Identify which cell holds the provided text, then report its [X, Y] central coordinate. 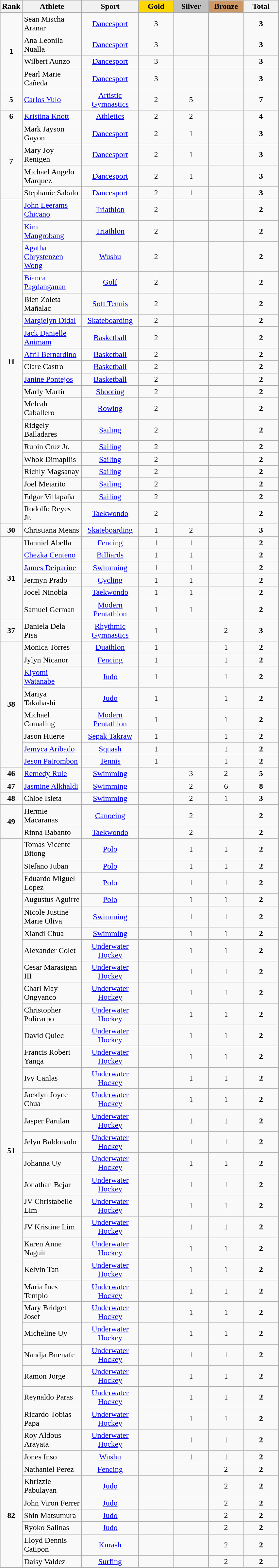
Jeson Patrombon [52, 761]
Jasmine Alkhaldi [52, 786]
Athletics [110, 116]
Hanniel Abella [52, 543]
Silver [191, 7]
46 [11, 774]
Rinna Babanto [52, 832]
49 [11, 822]
David Quiec [52, 1036]
Agatha Chrystenzen Wong [52, 257]
Francis Robert Yanga [52, 1057]
Total [261, 7]
Chezka Centeno [52, 555]
Chari May Ongyanco [52, 993]
Rank [11, 7]
Jones Inso [52, 1457]
Stephanie Sabalo [52, 193]
Ricardo Tobias Papa [52, 1418]
James Deiparine [52, 568]
Jasper Parulan [52, 1121]
Cesar Marasigan III [52, 972]
Jacklyn Joyce Chua [52, 1099]
Micheline Uy [52, 1333]
Tennis [110, 761]
Golf [110, 283]
John Viron Ferrer [52, 1503]
Nathaniel Perez [52, 1469]
30 [11, 530]
Jermyn Prado [52, 580]
Sean Mischa Aranar [52, 24]
Eduardo Miguel Lopez [52, 883]
Billiards [110, 555]
JV Christabelle Lim [52, 1206]
Ana Leonila Nualla [52, 44]
Alexander Colet [52, 950]
Augustus Aguirre [52, 900]
37 [11, 631]
Edgar Villapaña [52, 496]
Gold [156, 7]
Janine Pontejos [52, 379]
Duathlon [110, 647]
Jelyn Baldonado [52, 1142]
Stefano Juban [52, 866]
Rhythmic Gymnastics [110, 631]
48 [11, 799]
Karen Anne Naguit [52, 1248]
Artistic Gymnastics [110, 99]
Nandja Buenafe [52, 1354]
Mary Joy Renigen [52, 154]
Surfing [110, 1561]
Canoeing [110, 815]
Margielyn Didal [52, 321]
Clare Castro [52, 367]
Mark Jayson Gayon [52, 133]
Pearl Marie Cañeda [52, 79]
Jack Danielle Animam [52, 338]
JV Kristine Lim [52, 1227]
Soft Tennis [110, 304]
Christopher Policarpo [52, 1014]
Afril Bernardino [52, 354]
Wilbert Aunzo [52, 62]
Kelvin Tan [52, 1269]
Whok Dimapilis [52, 459]
47 [11, 786]
38 [11, 704]
Nicole Justine Marie Oliva [52, 917]
Richly Magsanay [52, 471]
Jocel Ninobla [52, 592]
Carlos Yulo [52, 99]
Mary Bridget Josef [52, 1312]
Samuel German [52, 609]
Johanna Uy [52, 1163]
Cycling [110, 580]
Marly Martir [52, 392]
Shooting [110, 392]
8 [261, 786]
Maria Ines Templo [52, 1291]
4 [261, 116]
Christiana Means [52, 530]
Athlete [52, 7]
Reynaldo Paras [52, 1398]
Bien Zoleta-Mañalac [52, 304]
John Leerams Chicano [52, 209]
Sport [110, 7]
Shin Matsumura [52, 1515]
Daisy Valdez [52, 1561]
Jonathan Bejar [52, 1184]
31 [11, 578]
Michael Angelo Marquez [52, 176]
Ivy Canlas [52, 1078]
Bianca Pagdanganan [52, 283]
Kiyomi Watanabe [52, 677]
Squash [110, 749]
Jason Huerte [52, 736]
Rowing [110, 408]
11 [11, 361]
Joel Mejarito [52, 484]
Xiandi Chua [52, 933]
Tomas Vicente Bitong [52, 849]
Kim Mangrobang [52, 231]
Jemyca Aribado [52, 749]
Chloe Isleta [52, 799]
Monica Torres [52, 647]
Mariya Takahashi [52, 698]
Michael Comaling [52, 719]
82 [11, 1515]
Daniela Dela Pisa [52, 631]
51 [11, 1151]
Roy Aldous Arayata [52, 1440]
Ryoko Salinas [52, 1528]
Lloyd Dennis Catipon [52, 1545]
Rubin Cruz Jr. [52, 447]
Khrizzie Pabulayan [52, 1486]
Bronze [226, 7]
Kurash [110, 1545]
Ramon Jorge [52, 1376]
Hermie Macaranas [52, 815]
Rodolfo Reyes Jr. [52, 514]
Kristina Knott [52, 116]
Ridgely Balladares [52, 430]
Jylyn Nicanor [52, 660]
Melcah Caballero [52, 408]
Remedy Rule [52, 774]
Sepak Takraw [110, 736]
